From the cell containing the given text, extract its center point as [X, Y] coordinate. 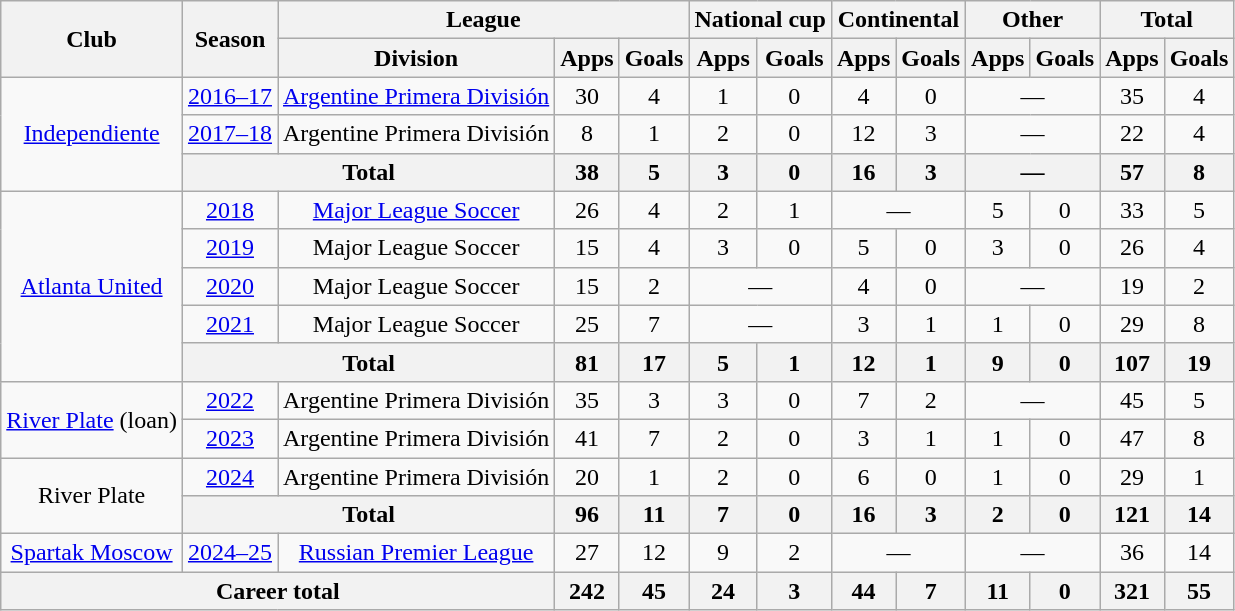
Club [92, 39]
41 [587, 438]
Independiente [92, 134]
242 [587, 591]
44 [863, 591]
27 [587, 553]
Atlanta United [92, 286]
36 [1132, 553]
57 [1132, 172]
30 [587, 96]
Season [230, 39]
Other [1033, 20]
2018 [230, 210]
2023 [230, 438]
107 [1132, 362]
Continental [898, 20]
Division [416, 58]
33 [1132, 210]
20 [587, 477]
96 [587, 515]
2024 [230, 477]
2022 [230, 400]
17 [654, 362]
2019 [230, 248]
River Plate (loan) [92, 419]
Career total [278, 591]
81 [587, 362]
38 [587, 172]
55 [1199, 591]
2021 [230, 324]
2024–25 [230, 553]
2016–17 [230, 96]
League [484, 20]
47 [1132, 438]
22 [1132, 134]
25 [587, 324]
Russian Premier League [416, 553]
6 [863, 477]
2020 [230, 286]
2017–18 [230, 134]
Spartak Moscow [92, 553]
321 [1132, 591]
121 [1132, 515]
24 [723, 591]
National cup [760, 20]
River Plate [92, 496]
